Search for the cell housing the specified text and yield its [X, Y] center coordinate. 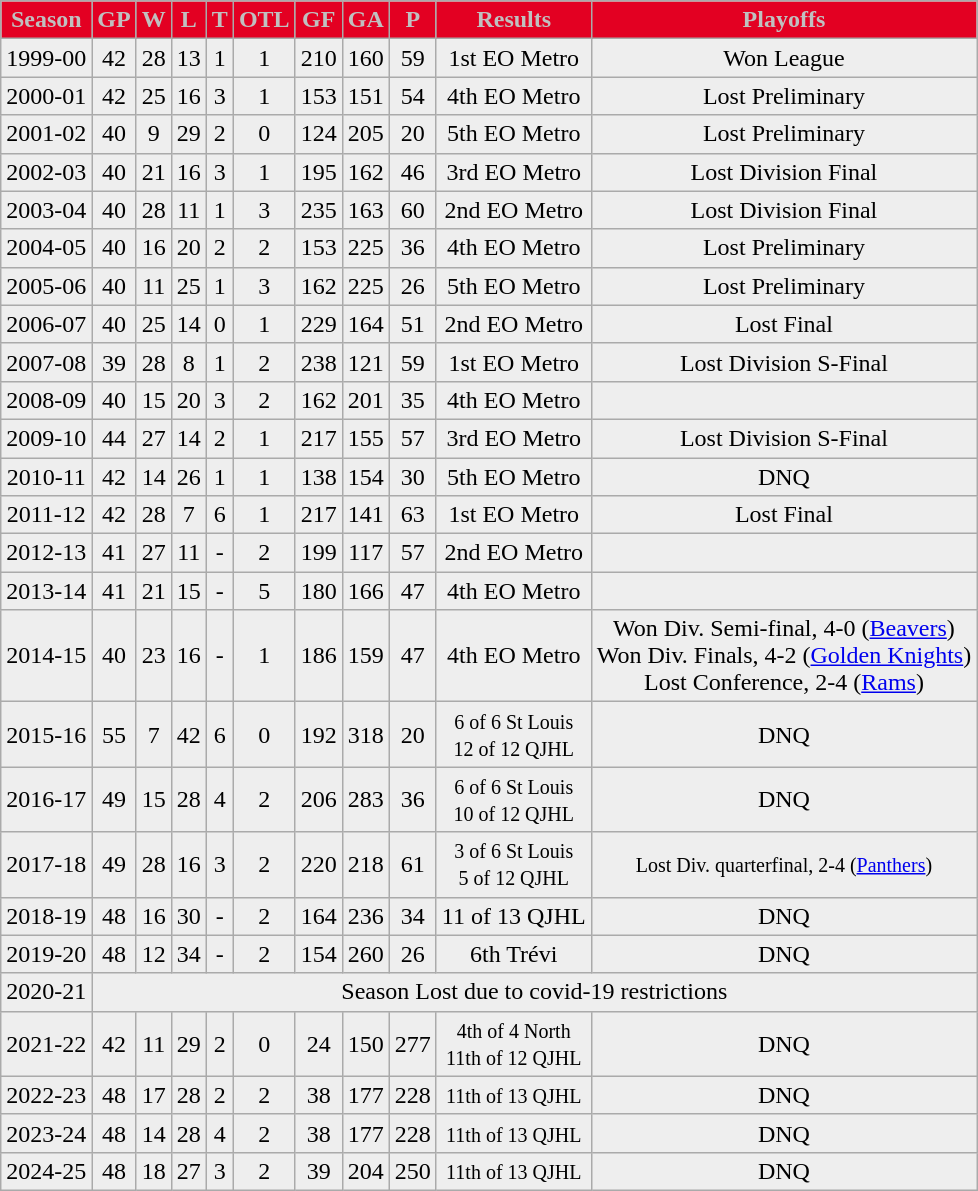
121 [366, 362]
Won League [784, 58]
GA [366, 20]
2022-23 [46, 1095]
Playoffs [784, 20]
192 [318, 734]
283 [366, 800]
2000-01 [46, 96]
46 [412, 172]
55 [114, 734]
P [412, 20]
2015-16 [46, 734]
GF [318, 20]
160 [366, 58]
35 [412, 400]
11 of 13 QJHL [514, 916]
206 [318, 800]
260 [366, 954]
186 [318, 656]
2011-12 [46, 515]
2004-05 [46, 248]
117 [366, 553]
163 [366, 210]
195 [318, 172]
Results [514, 20]
138 [318, 477]
229 [318, 324]
199 [318, 553]
9 [154, 134]
250 [412, 1171]
23 [154, 656]
13 [188, 58]
159 [366, 656]
2017-18 [46, 864]
155 [366, 438]
218 [366, 864]
61 [412, 864]
236 [366, 916]
2023-24 [46, 1133]
1999-00 [46, 58]
2008-09 [46, 400]
W [154, 20]
151 [366, 96]
205 [366, 134]
4th of 4 North11th of 12 QJHL [514, 1044]
318 [366, 734]
5 [264, 591]
2014-15 [46, 656]
Lost Div. quarterfinal, 2-4 (Panthers) [784, 864]
24 [318, 1044]
124 [318, 134]
2005-06 [46, 286]
2002-03 [46, 172]
GP [114, 20]
8 [188, 362]
141 [366, 515]
Won Div. Semi-final, 4-0 (Beavers) Won Div. Finals, 4-2 (Golden Knights)Lost Conference, 2-4 (Rams) [784, 656]
OTL [264, 20]
2001-02 [46, 134]
204 [366, 1171]
210 [318, 58]
18 [154, 1171]
51 [412, 324]
Season [46, 20]
2021-22 [46, 1044]
2007-08 [46, 362]
2006-07 [46, 324]
201 [366, 400]
2010-11 [46, 477]
12 [154, 954]
6 of 6 St Louis10 of 12 QJHL [514, 800]
2003-04 [46, 210]
Season Lost due to covid-19 restrictions [534, 992]
60 [412, 210]
3 of 6 St Louis5 of 12 QJHL [514, 864]
2009-10 [46, 438]
17 [154, 1095]
2024-25 [46, 1171]
L [188, 20]
238 [318, 362]
54 [412, 96]
2019-20 [46, 954]
44 [114, 438]
6 of 6 St Louis12 of 12 QJHL [514, 734]
150 [366, 1044]
220 [318, 864]
2016-17 [46, 800]
2013-14 [46, 591]
2012-13 [46, 553]
2020-21 [46, 992]
166 [366, 591]
2018-19 [46, 916]
180 [318, 591]
277 [412, 1044]
63 [412, 515]
6th Trévi [514, 954]
235 [318, 210]
T [220, 20]
